Provide the (X, Y) coordinate of the cell's center where the given text is located.  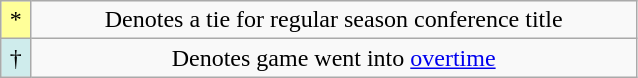
† (16, 58)
* (16, 20)
Denotes game went into overtime (334, 58)
Denotes a tie for regular season conference title (334, 20)
